Return the (X, Y) coordinate for the center point of the cell that contains the specified text.  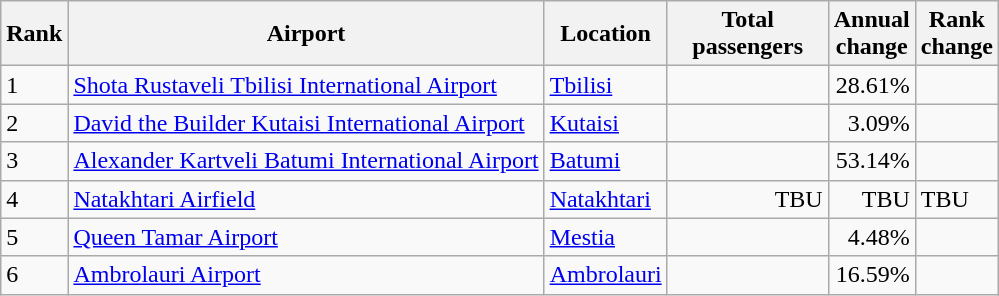
3 (34, 161)
Totalpassengers (748, 34)
Ambrolauri (606, 275)
Kutaisi (606, 123)
Mestia (606, 237)
6 (34, 275)
Rankchange (956, 34)
2 (34, 123)
53.14% (872, 161)
Ambrolauri Airport (306, 275)
3.09% (872, 123)
Queen Tamar Airport (306, 237)
David the Builder Kutaisi International Airport (306, 123)
5 (34, 237)
Annualchange (872, 34)
Location (606, 34)
28.61% (872, 85)
Airport (306, 34)
Tbilisi (606, 85)
Batumi (606, 161)
16.59% (872, 275)
4 (34, 199)
Shota Rustaveli Tbilisi International Airport (306, 85)
Natakhtari Airfield (306, 199)
Alexander Kartveli Batumi International Airport (306, 161)
1 (34, 85)
Natakhtari (606, 199)
Rank (34, 34)
4.48% (872, 237)
